Determine the [X, Y] coordinate at the center of the cell enclosing the given text.  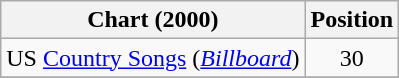
US Country Songs (Billboard) [153, 58]
Position [352, 20]
30 [352, 58]
Chart (2000) [153, 20]
